Determine the [x, y] coordinate at the center of the cell enclosing the given text.  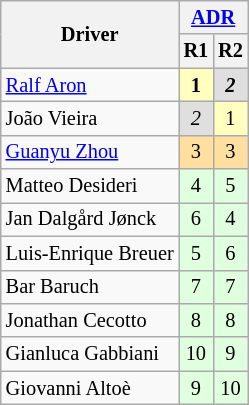
Bar Baruch [90, 287]
João Vieira [90, 118]
R1 [196, 51]
Jonathan Cecotto [90, 320]
Jan Dalgård Jønck [90, 219]
Matteo Desideri [90, 186]
Luis-Enrique Breuer [90, 253]
Giovanni Altoè [90, 388]
Guanyu Zhou [90, 152]
ADR [214, 17]
Gianluca Gabbiani [90, 354]
R2 [230, 51]
Ralf Aron [90, 85]
Driver [90, 34]
